Capture the cell that displays the provided text and extract its (x, y) central coordinate. 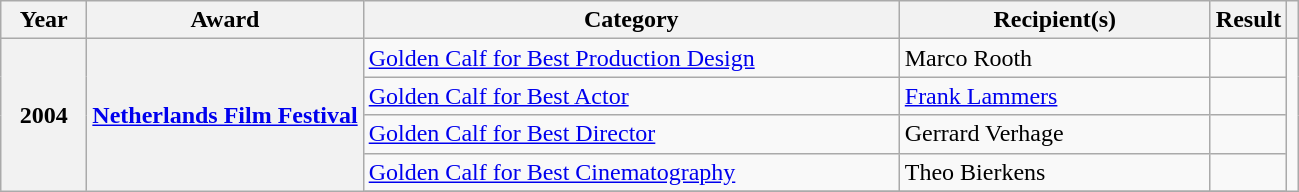
Recipient(s) (1054, 20)
Frank Lammers (1054, 96)
Category (631, 20)
Golden Calf for Best Production Design (631, 58)
Gerrard Verhage (1054, 134)
2004 (44, 115)
Marco Rooth (1054, 58)
Result (1248, 20)
Netherlands Film Festival (225, 115)
Golden Calf for Best Cinematography (631, 172)
Theo Bierkens (1054, 172)
Golden Calf for Best Actor (631, 96)
Golden Calf for Best Director (631, 134)
Year (44, 20)
Award (225, 20)
